Return the (X, Y) coordinate for the center point of the cell that contains the specified text.  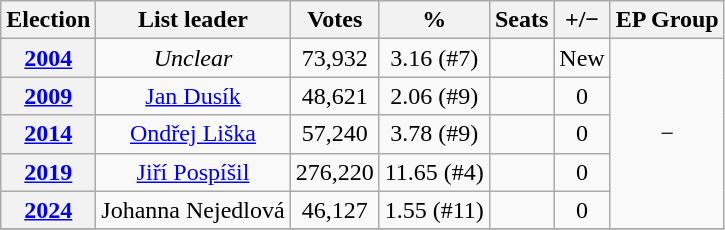
57,240 (334, 134)
2014 (48, 134)
2019 (48, 172)
EP Group (667, 20)
+/− (582, 20)
− (667, 134)
2.06 (#9) (434, 96)
3.16 (#7) (434, 58)
11.65 (#4) (434, 172)
% (434, 20)
Seats (521, 20)
New (582, 58)
2024 (48, 210)
46,127 (334, 210)
List leader (193, 20)
Jan Dusík (193, 96)
Votes (334, 20)
Jiří Pospíšil (193, 172)
2004 (48, 58)
Unclear (193, 58)
3.78 (#9) (434, 134)
1.55 (#11) (434, 210)
48,621 (334, 96)
Election (48, 20)
73,932 (334, 58)
Johanna Nejedlová (193, 210)
2009 (48, 96)
Ondřej Liška (193, 134)
276,220 (334, 172)
